Identify which cell holds the provided text, then report its [x, y] central coordinate. 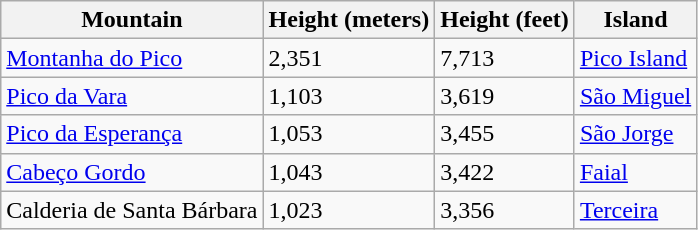
Pico Island [635, 58]
1,023 [349, 210]
1,053 [349, 134]
Calderia de Santa Bárbara [132, 210]
7,713 [505, 58]
Montanha do Pico [132, 58]
São Jorge [635, 134]
2,351 [349, 58]
3,356 [505, 210]
Height (feet) [505, 20]
Terceira [635, 210]
São Miguel [635, 96]
3,619 [505, 96]
Mountain [132, 20]
Island [635, 20]
Cabeço Gordo [132, 172]
3,422 [505, 172]
1,043 [349, 172]
Pico da Esperança [132, 134]
3,455 [505, 134]
Faial [635, 172]
Pico da Vara [132, 96]
1,103 [349, 96]
Height (meters) [349, 20]
